Determine the [x, y] coordinate at the center of the cell enclosing the given text.  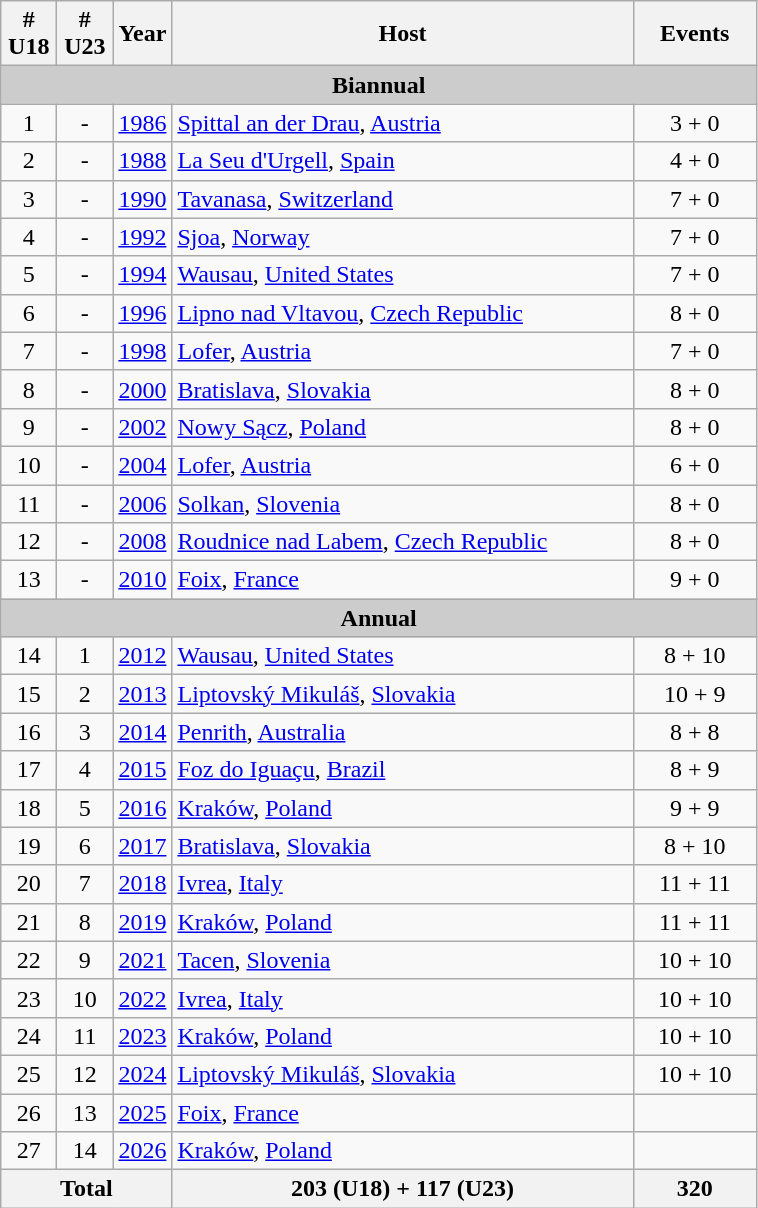
Events [695, 34]
2019 [142, 922]
1986 [142, 123]
2006 [142, 503]
4 + 0 [695, 161]
10 + 9 [695, 694]
Host [402, 34]
1992 [142, 237]
La Seu d'Urgell, Spain [402, 161]
Lipno nad Vltavou, Czech Republic [402, 313]
# U18 [29, 34]
9 + 0 [695, 580]
# U23 [85, 34]
Biannual [379, 85]
2010 [142, 580]
Nowy Sącz, Poland [402, 427]
1990 [142, 199]
Roudnice nad Labem, Czech Republic [402, 542]
23 [29, 998]
Tacen, Slovenia [402, 960]
2012 [142, 656]
2017 [142, 846]
22 [29, 960]
6 + 0 [695, 465]
Spittal an der Drau, Austria [402, 123]
3 + 0 [695, 123]
2000 [142, 389]
20 [29, 884]
Sjoa, Norway [402, 237]
2015 [142, 770]
320 [695, 1189]
2025 [142, 1113]
1996 [142, 313]
2023 [142, 1036]
15 [29, 694]
24 [29, 1036]
Foz do Iguaçu, Brazil [402, 770]
1994 [142, 275]
203 (U18) + 117 (U23) [402, 1189]
25 [29, 1074]
Total [86, 1189]
Year [142, 34]
8 + 9 [695, 770]
Solkan, Slovenia [402, 503]
1988 [142, 161]
Penrith, Australia [402, 732]
18 [29, 808]
2024 [142, 1074]
17 [29, 770]
26 [29, 1113]
27 [29, 1151]
2016 [142, 808]
1998 [142, 351]
2004 [142, 465]
8 + 8 [695, 732]
Tavanasa, Switzerland [402, 199]
2013 [142, 694]
2021 [142, 960]
2026 [142, 1151]
19 [29, 846]
2022 [142, 998]
16 [29, 732]
9 + 9 [695, 808]
2002 [142, 427]
21 [29, 922]
2018 [142, 884]
2014 [142, 732]
2008 [142, 542]
Annual [379, 618]
